Locate the cell with the specified text and output its [x, y] center coordinate. 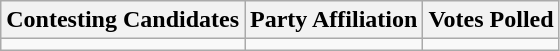
Votes Polled [491, 20]
Contesting Candidates [123, 20]
Party Affiliation [334, 20]
